Find where the given text appears and provide that cell's center as (X, Y) coordinate. 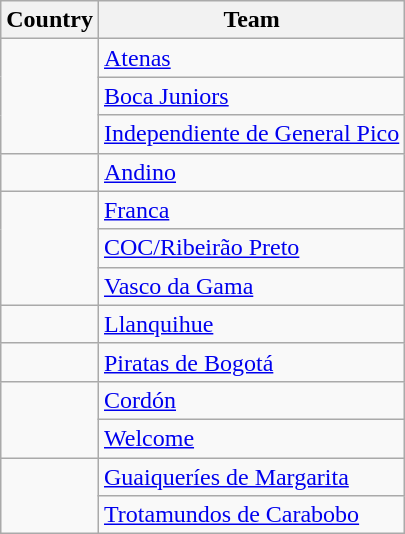
Trotamundos de Carabobo (251, 515)
Boca Juniors (251, 96)
Piratas de Bogotá (251, 362)
Country (50, 20)
Andino (251, 172)
COC/Ribeirão Preto (251, 248)
Franca (251, 210)
Welcome (251, 438)
Cordón (251, 400)
Guaiqueríes de Margarita (251, 477)
Vasco da Gama (251, 286)
Atenas (251, 58)
Llanquihue (251, 324)
Team (251, 20)
Independiente de General Pico (251, 134)
